Scan for the cell matching the given text and deliver its (X, Y) coordinate at center. 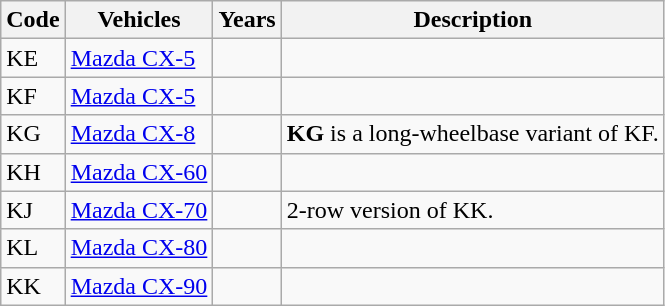
Mazda CX-8 (139, 134)
Vehicles (139, 20)
Years (247, 20)
KG is a long-wheelbase variant of KF. (472, 134)
Mazda CX-60 (139, 172)
2-row version of KK. (472, 210)
Mazda CX-90 (139, 286)
Code (33, 20)
Mazda CX-70 (139, 210)
KH (33, 172)
Description (472, 20)
Mazda CX-80 (139, 248)
KE (33, 58)
KL (33, 248)
KK (33, 286)
KG (33, 134)
KJ (33, 210)
KF (33, 96)
